Capture the cell that displays the provided text and extract its (X, Y) central coordinate. 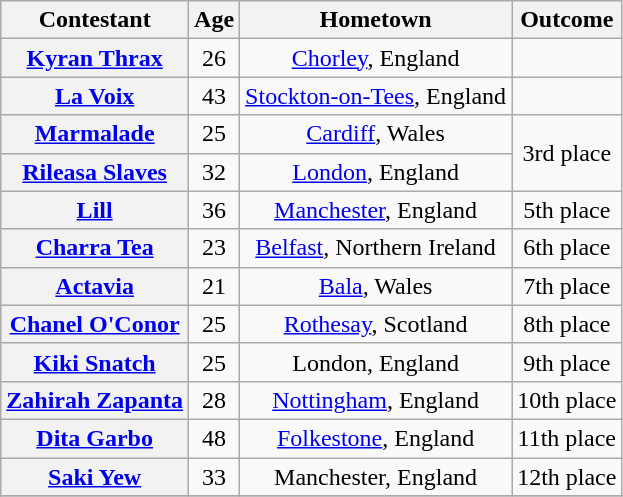
Marmalade (95, 134)
Belfast, Northern Ireland (376, 248)
Saki Yew (95, 477)
Folkestone, England (376, 438)
Kiki Snatch (95, 362)
7th place (567, 286)
Hometown (376, 20)
23 (214, 248)
12th place (567, 477)
5th place (567, 210)
26 (214, 58)
48 (214, 438)
Chanel O'Conor (95, 324)
Bala, Wales (376, 286)
43 (214, 96)
Outcome (567, 20)
Dita Garbo (95, 438)
3rd place (567, 153)
Lill (95, 210)
Charra Tea (95, 248)
Chorley, England (376, 58)
28 (214, 400)
Zahirah Zapanta (95, 400)
Stockton-on-Tees, England (376, 96)
32 (214, 172)
9th place (567, 362)
8th place (567, 324)
Contestant (95, 20)
Kyran Thrax (95, 58)
Actavia (95, 286)
Rileasa Slaves (95, 172)
33 (214, 477)
Cardiff, Wales (376, 134)
21 (214, 286)
Age (214, 20)
Nottingham, England (376, 400)
11th place (567, 438)
10th place (567, 400)
36 (214, 210)
6th place (567, 248)
Rothesay, Scotland (376, 324)
La Voix (95, 96)
